Output the (x, y) coordinate of the center of the cell containing the given text.  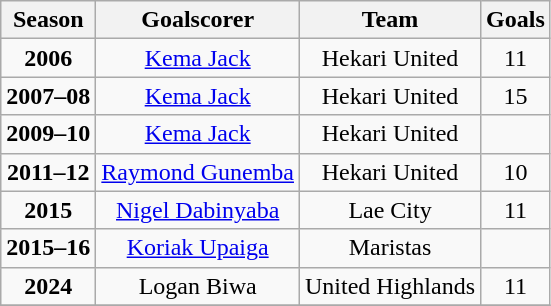
United Highlands (390, 286)
Goalscorer (198, 20)
2015 (48, 210)
15 (516, 96)
Logan Biwa (198, 286)
10 (516, 172)
2011–12 (48, 172)
2015–16 (48, 248)
Team (390, 20)
2006 (48, 58)
Lae City (390, 210)
Goals (516, 20)
Raymond Gunemba (198, 172)
Koriak Upaiga (198, 248)
2024 (48, 286)
Maristas (390, 248)
Season (48, 20)
Nigel Dabinyaba (198, 210)
2007–08 (48, 96)
2009–10 (48, 134)
